Search for the cell housing the specified text and yield its (x, y) center coordinate. 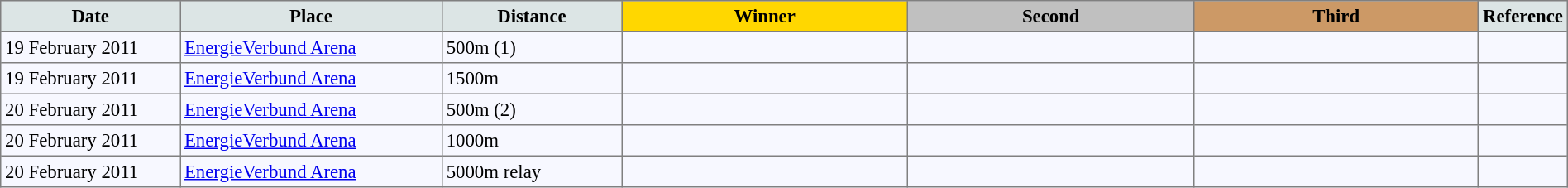
500m (1) (531, 47)
Place (311, 17)
1500m (531, 79)
Winner (765, 17)
Distance (531, 17)
Third (1336, 17)
Date (91, 17)
Second (1051, 17)
1000m (531, 141)
5000m relay (531, 171)
500m (2) (531, 109)
Reference (1523, 17)
